Identify which cell holds the provided text, then report its [x, y] central coordinate. 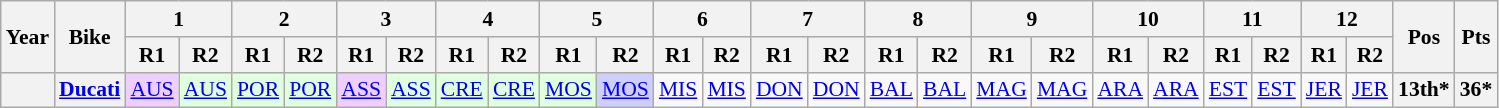
Bike [90, 36]
12 [1347, 19]
6 [702, 19]
4 [488, 19]
3 [386, 19]
Ducati [90, 90]
10 [1148, 19]
5 [597, 19]
Pos [1424, 36]
1 [178, 19]
2 [284, 19]
11 [1252, 19]
Pts [1476, 36]
Year [28, 36]
7 [808, 19]
8 [918, 19]
9 [1032, 19]
13th* [1424, 90]
36* [1476, 90]
